Provide the [x, y] coordinate of the cell's center where the given text is located.  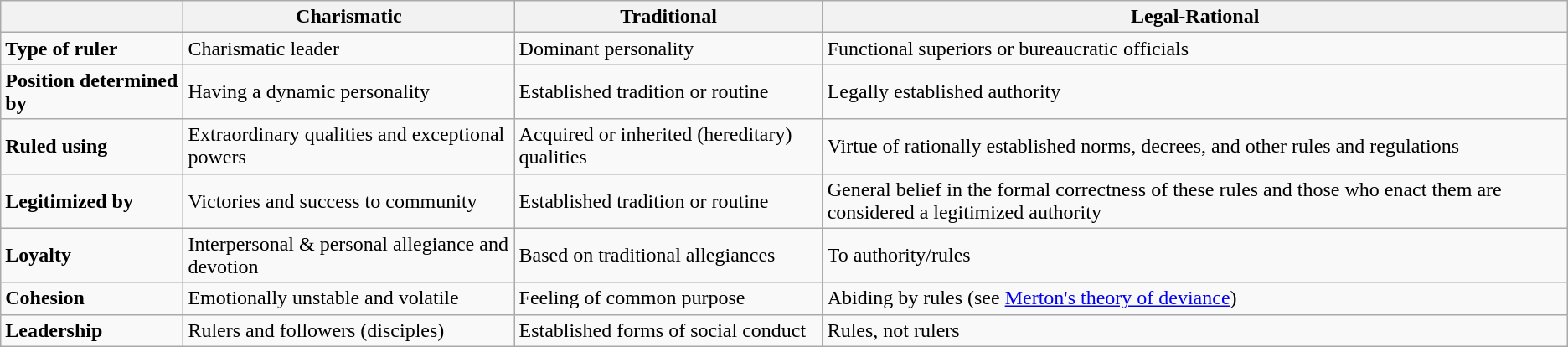
Cohesion [92, 298]
Type of ruler [92, 49]
Position determined by [92, 92]
Legal-Rational [1194, 17]
Charismatic leader [348, 49]
Legitimized by [92, 201]
Loyalty [92, 255]
Interpersonal & personal allegiance and devotion [348, 255]
To authority/rules [1194, 255]
Having a dynamic personality [348, 92]
Based on traditional allegiances [668, 255]
Legally established authority [1194, 92]
Extraordinary qualities and exceptional powers [348, 146]
Emotionally unstable and volatile [348, 298]
Rulers and followers (disciples) [348, 330]
Charismatic [348, 17]
Rules, not rulers [1194, 330]
Ruled using [92, 146]
Established forms of social conduct [668, 330]
Acquired or inherited (hereditary) qualities [668, 146]
Virtue of rationally established norms, decrees, and other rules and regulations [1194, 146]
Abiding by rules (see Merton's theory of deviance) [1194, 298]
Leadership [92, 330]
Feeling of common purpose [668, 298]
Functional superiors or bureaucratic officials [1194, 49]
Dominant personality [668, 49]
General belief in the formal correctness of these rules and those who enact them are considered a legitimized authority [1194, 201]
Traditional [668, 17]
Victories and success to community [348, 201]
